Provide the [X, Y] coordinate of the cell's center where the given text is located.  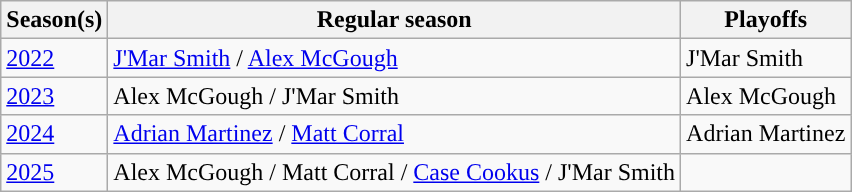
Adrian Martinez / Matt Corral [394, 134]
2023 [54, 96]
2025 [54, 172]
J'Mar Smith [766, 58]
Playoffs [766, 20]
Alex McGough / Matt Corral / Case Cookus / J'Mar Smith [394, 172]
Season(s) [54, 20]
2024 [54, 134]
J'Mar Smith / Alex McGough [394, 58]
Alex McGough / J'Mar Smith [394, 96]
Adrian Martinez [766, 134]
Alex McGough [766, 96]
Regular season [394, 20]
2022 [54, 58]
